Output the [X, Y] coordinate of the center of the cell containing the given text.  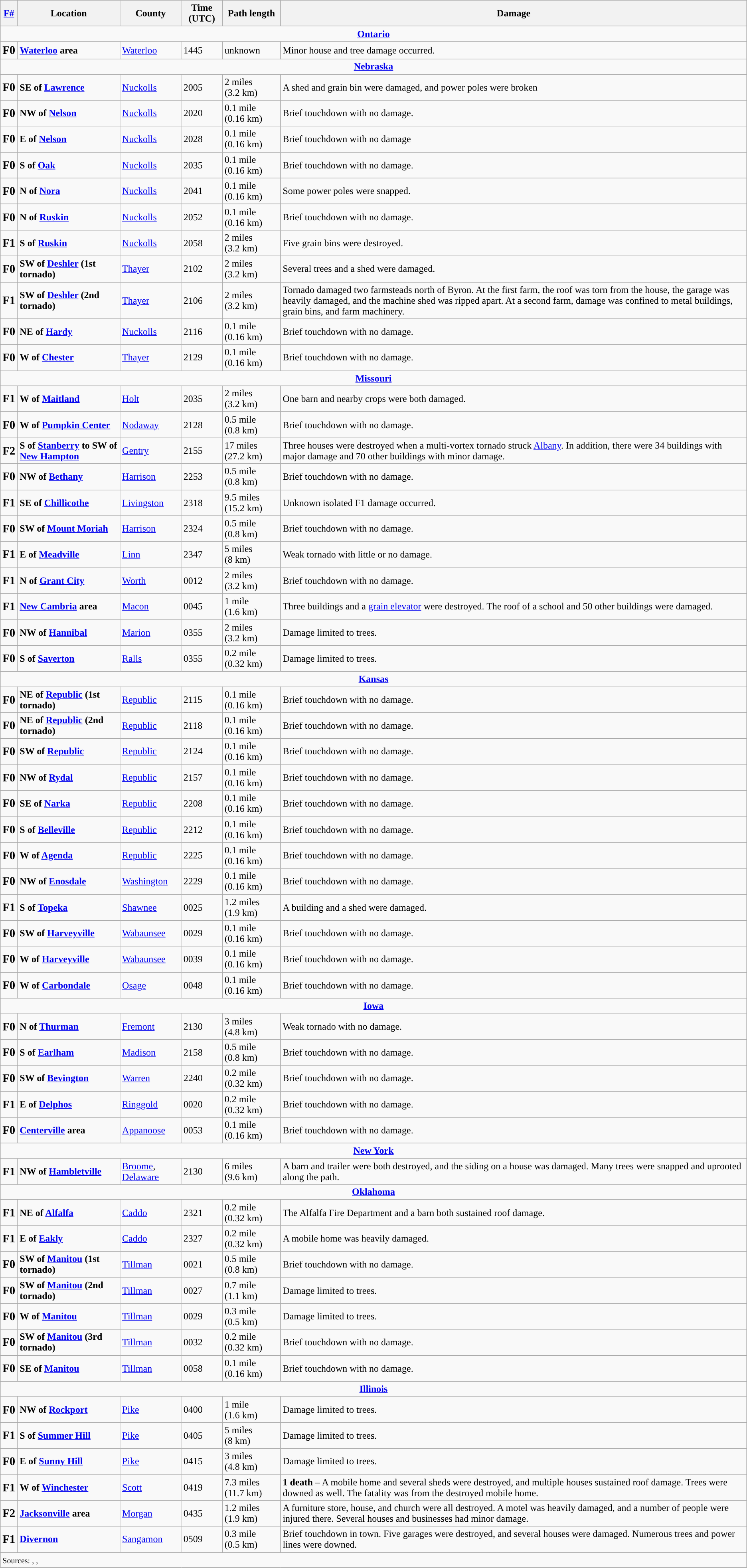
Three buildings and a grain elevator were destroyed. The roof of a school and 50 other buildings were damaged. [514, 607]
Weak tornado with little or no damage. [514, 555]
A barn and trailer were both destroyed, and the siding on a house was damaged. Many trees were snapped and uprooted along the path. [514, 1172]
S of Stanberry to SW of New Hampton [69, 451]
S of Summer Hill [69, 1435]
0509 [202, 1540]
NW of Rydal [69, 777]
NW of Hambletville [69, 1172]
Illinois [373, 1389]
New York [373, 1151]
Oklahoma [373, 1192]
0027 [202, 1291]
The Alfalfa Fire Department and a barn both sustained roof damage. [514, 1212]
SW of Mount Moriah [69, 528]
S of Belleville [69, 829]
0012 [202, 580]
Nodaway [151, 425]
Broome, Delaware [151, 1172]
2208 [202, 804]
E of Eakly [69, 1239]
unknown [251, 50]
SW of Manitou (1st tornado) [69, 1264]
E of Delphos [69, 1104]
2124 [202, 752]
0058 [202, 1368]
SW of Republic [69, 752]
SW of Deshler (1st tornado) [69, 269]
2052 [202, 217]
SW of Manitou (2nd tornado) [69, 1291]
2058 [202, 243]
2028 [202, 139]
E of Nelson [69, 139]
A shed and grain bin were damaged, and power poles were broken [514, 87]
2102 [202, 269]
NE of Republic (1st tornado) [69, 699]
Several trees and a shed were damaged. [514, 269]
A building and a shed were damaged. [514, 908]
2212 [202, 829]
2347 [202, 555]
S of Earlham [69, 1052]
2116 [202, 332]
Unknown isolated F1 damage occurred. [514, 503]
Sources: , , [373, 1560]
NW of Nelson [69, 113]
0025 [202, 908]
N of Ruskin [69, 217]
Minor house and tree damage occurred. [514, 50]
2158 [202, 1052]
Iowa [373, 1006]
W of Agenda [69, 856]
E of Meadville [69, 555]
Scott [151, 1487]
Marion [151, 632]
N of Nora [69, 191]
Gentry [151, 451]
NW of Bethany [69, 477]
Waterloo [151, 50]
2324 [202, 528]
2118 [202, 726]
SE of Manitou [69, 1368]
Divernon [69, 1540]
SE of Lawrence [69, 87]
W of Carbondale [69, 985]
Morgan [151, 1513]
Five grain bins were destroyed. [514, 243]
17 miles (27.2 km) [251, 451]
NW of Rockport [69, 1410]
Time (UTC) [202, 14]
0032 [202, 1343]
2129 [202, 358]
Shawnee [151, 908]
Sangamon [151, 1540]
Macon [151, 607]
2321 [202, 1212]
Brief touchdown in town. Five garages were destroyed, and several houses were damaged. Numerous trees and power lines were downed. [514, 1540]
0048 [202, 985]
0021 [202, 1264]
2318 [202, 503]
N of Thurman [69, 1026]
A mobile home was heavily damaged. [514, 1239]
S of Oak [69, 165]
Jacksonville area [69, 1513]
W of Chester [69, 358]
SW of Harveyville [69, 933]
2020 [202, 113]
SW of Deshler (2nd tornado) [69, 300]
Madison [151, 1052]
One barn and nearby crops were both damaged. [514, 399]
Ringgold [151, 1104]
0039 [202, 959]
0.7 mile (1.1 km) [251, 1291]
2225 [202, 856]
Holt [151, 399]
Appanoose [151, 1130]
NE of Republic (2nd tornado) [69, 726]
Damage [514, 14]
2155 [202, 451]
S of Topeka [69, 908]
0415 [202, 1461]
2005 [202, 87]
NE of Alfalfa [69, 1212]
SE of Chillicothe [69, 503]
SW of Bevington [69, 1078]
Livingston [151, 503]
NW of Hannibal [69, 632]
SE of Narka [69, 804]
W of Manitou [69, 1316]
Fremont [151, 1026]
1445 [202, 50]
Some power poles were snapped. [514, 191]
NE of Hardy [69, 332]
S of Ruskin [69, 243]
2240 [202, 1078]
Ralls [151, 658]
9.5 miles (15.2 km) [251, 503]
New Cambria area [69, 607]
Path length [251, 14]
Nebraska [373, 67]
0400 [202, 1410]
S of Saverton [69, 658]
2327 [202, 1239]
SW of Manitou (3rd tornado) [69, 1343]
Brief touchdown with no damage [514, 139]
Osage [151, 985]
Ontario [373, 34]
Centerville area [69, 1130]
6 miles (9.6 km) [251, 1172]
County [151, 14]
Weak tornado with no damage. [514, 1026]
NW of Enosdale [69, 881]
Location [69, 14]
0419 [202, 1487]
7.3 miles (11.7 km) [251, 1487]
2106 [202, 300]
Worth [151, 580]
Waterloo area [69, 50]
E of Sunny Hill [69, 1461]
2041 [202, 191]
2229 [202, 881]
0435 [202, 1513]
0045 [202, 607]
W of Harveyville [69, 959]
0405 [202, 1435]
2253 [202, 477]
0020 [202, 1104]
W of Maitland [69, 399]
W of Winchester [69, 1487]
Missouri [373, 378]
Linn [151, 555]
2128 [202, 425]
0053 [202, 1130]
W of Pumpkin Center [69, 425]
2157 [202, 777]
N of Grant City [69, 580]
F# [9, 14]
Washington [151, 881]
2115 [202, 699]
Kansas [373, 679]
Warren [151, 1078]
